From the cell containing the given text, extract its center point as [x, y] coordinate. 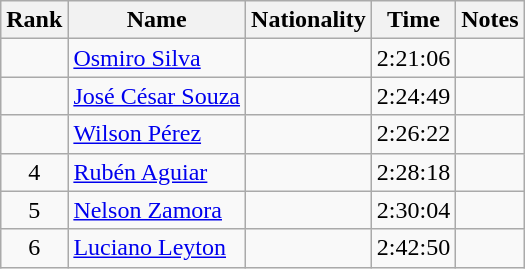
Osmiro Silva [157, 58]
Notes [490, 20]
2:21:06 [413, 58]
Rank [34, 20]
2:24:49 [413, 96]
Time [413, 20]
2:28:18 [413, 172]
Wilson Pérez [157, 134]
4 [34, 172]
Nationality [309, 20]
Rubén Aguiar [157, 172]
2:26:22 [413, 134]
José César Souza [157, 96]
6 [34, 248]
2:42:50 [413, 248]
Nelson Zamora [157, 210]
5 [34, 210]
Luciano Leyton [157, 248]
2:30:04 [413, 210]
Name [157, 20]
